Provide the (x, y) coordinate of the cell's center where the given text is located.  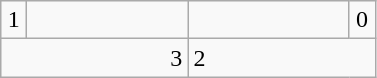
0 (362, 20)
3 (94, 58)
2 (282, 58)
1 (14, 20)
